Return the (x, y) coordinate for the center point of the cell that contains the specified text.  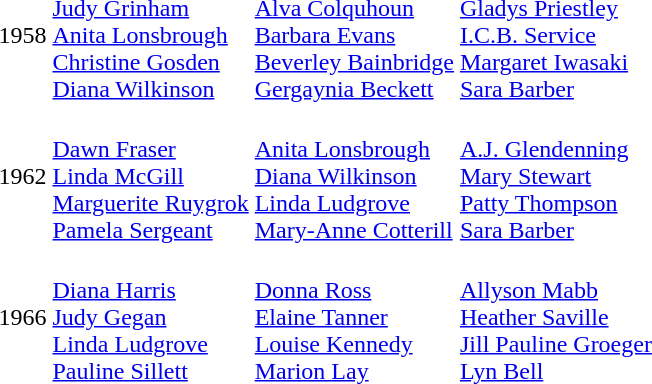
Dawn FraserLinda McGillMarguerite RuygrokPamela Sergeant (150, 176)
Anita LonsbroughDiana WilkinsonLinda LudgroveMary-Anne Cotterill (354, 176)
